Pinpoint the cell where the given text exists, returning its (x, y) midpoint coordinate. 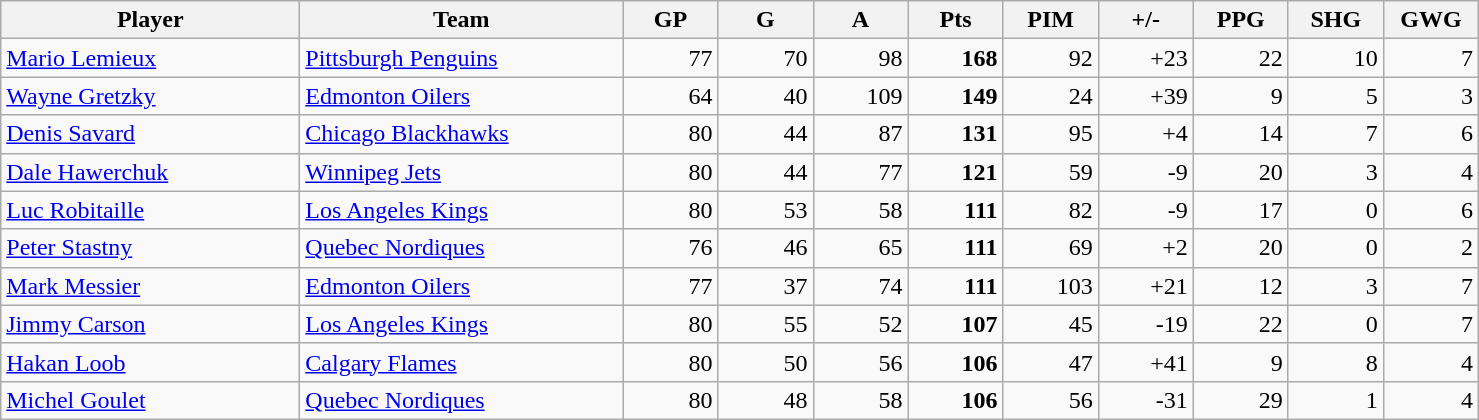
1 (1336, 400)
53 (766, 210)
107 (956, 324)
Calgary Flames (462, 362)
92 (1050, 58)
76 (670, 248)
29 (1240, 400)
87 (860, 134)
PIM (1050, 20)
Team (462, 20)
17 (1240, 210)
Peter Stastny (150, 248)
24 (1050, 96)
Winnipeg Jets (462, 172)
69 (1050, 248)
47 (1050, 362)
37 (766, 286)
+21 (1146, 286)
SHG (1336, 20)
121 (956, 172)
98 (860, 58)
Pittsburgh Penguins (462, 58)
74 (860, 286)
5 (1336, 96)
131 (956, 134)
+41 (1146, 362)
GWG (1430, 20)
109 (860, 96)
+4 (1146, 134)
+/- (1146, 20)
50 (766, 362)
Chicago Blackhawks (462, 134)
12 (1240, 286)
Luc Robitaille (150, 210)
52 (860, 324)
A (860, 20)
-19 (1146, 324)
103 (1050, 286)
149 (956, 96)
10 (1336, 58)
-31 (1146, 400)
PPG (1240, 20)
Mario Lemieux (150, 58)
40 (766, 96)
70 (766, 58)
168 (956, 58)
82 (1050, 210)
55 (766, 324)
+2 (1146, 248)
+39 (1146, 96)
Michel Goulet (150, 400)
48 (766, 400)
Mark Messier (150, 286)
Wayne Gretzky (150, 96)
59 (1050, 172)
GP (670, 20)
Dale Hawerchuk (150, 172)
Player (150, 20)
8 (1336, 362)
Hakan Loob (150, 362)
45 (1050, 324)
G (766, 20)
Pts (956, 20)
2 (1430, 248)
46 (766, 248)
65 (860, 248)
64 (670, 96)
Denis Savard (150, 134)
Jimmy Carson (150, 324)
+23 (1146, 58)
95 (1050, 134)
14 (1240, 134)
